Extract the (x, y) coordinate from the center of the cell holding the provided text.  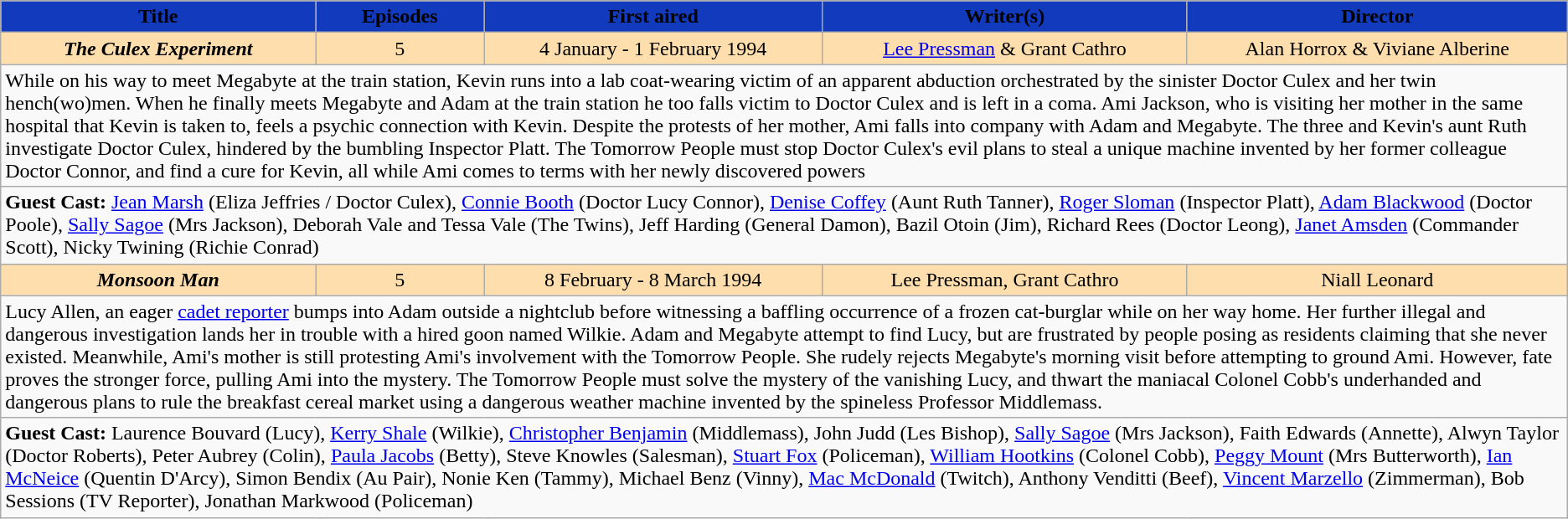
Lee Pressman, Grant Cathro (1005, 280)
8 February - 8 March 1994 (653, 280)
Niall Leonard (1377, 280)
First aired (653, 17)
Alan Horrox & Viviane Alberine (1377, 49)
Monsoon Man (158, 280)
The Culex Experiment (158, 49)
Writer(s) (1005, 17)
4 January - 1 February 1994 (653, 49)
Lee Pressman & Grant Cathro (1005, 49)
Episodes (400, 17)
Title (158, 17)
Director (1377, 17)
